Scan for the cell matching the given text and deliver its (X, Y) coordinate at center. 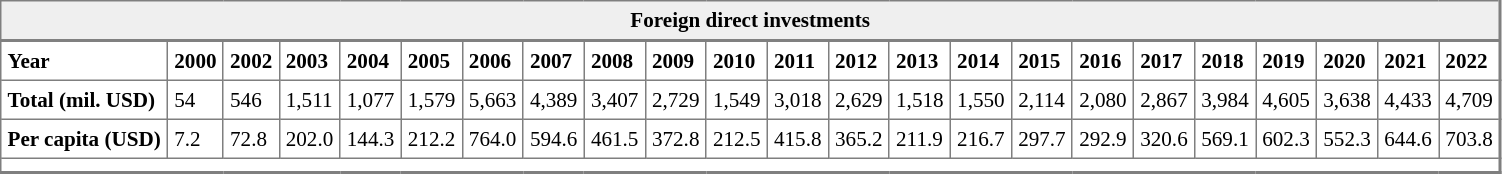
2010 (736, 61)
2015 (1042, 61)
2,629 (858, 100)
2021 (1408, 61)
2006 (492, 61)
2022 (1470, 61)
644.6 (1408, 138)
415.8 (798, 138)
3,638 (1348, 100)
3,407 (614, 100)
144.3 (370, 138)
2009 (676, 61)
546 (251, 100)
211.9 (920, 138)
2002 (251, 61)
2016 (1102, 61)
72.8 (251, 138)
7.2 (196, 138)
2003 (310, 61)
703.8 (1470, 138)
202.0 (310, 138)
Per capita (USD) (84, 138)
2004 (370, 61)
2008 (614, 61)
2,729 (676, 100)
320.6 (1164, 138)
461.5 (614, 138)
569.1 (1224, 138)
594.6 (554, 138)
4,709 (1470, 100)
2,114 (1042, 100)
5,663 (492, 100)
2007 (554, 61)
552.3 (1348, 138)
4,605 (1286, 100)
1,077 (370, 100)
1,579 (432, 100)
1,511 (310, 100)
2000 (196, 61)
Year (84, 61)
2,080 (1102, 100)
372.8 (676, 138)
297.7 (1042, 138)
Foreign direct investments (751, 21)
365.2 (858, 138)
212.2 (432, 138)
1,549 (736, 100)
2017 (1164, 61)
2020 (1348, 61)
764.0 (492, 138)
54 (196, 100)
Total (mil. USD) (84, 100)
4,433 (1408, 100)
2012 (858, 61)
2,867 (1164, 100)
2011 (798, 61)
216.7 (980, 138)
2013 (920, 61)
2014 (980, 61)
2018 (1224, 61)
4,389 (554, 100)
1,550 (980, 100)
3,984 (1224, 100)
212.5 (736, 138)
1,518 (920, 100)
602.3 (1286, 138)
2005 (432, 61)
3,018 (798, 100)
292.9 (1102, 138)
2019 (1286, 61)
